Identify which cell holds the provided text, then report its [X, Y] central coordinate. 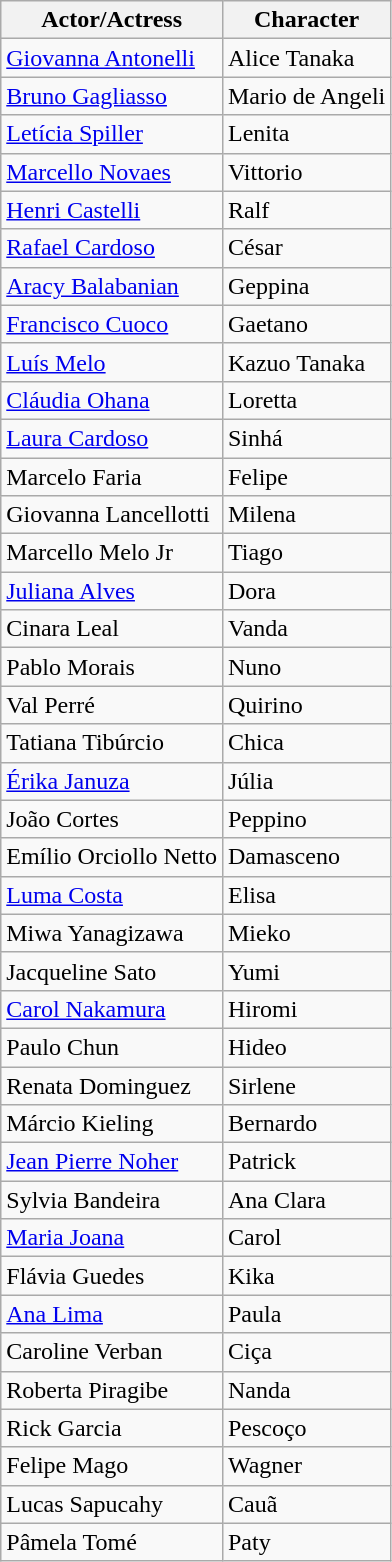
Caroline Verban [112, 1352]
Mieko [306, 933]
Henri Castelli [112, 210]
Felipe Mago [112, 1466]
Giovanna Antonelli [112, 58]
Bernardo [306, 1124]
Chica [306, 743]
Aracy Balabanian [112, 286]
Ana Clara [306, 1200]
Rafael Cardoso [112, 248]
César [306, 248]
Luma Costa [112, 895]
Letícia Spiller [112, 134]
Pescoço [306, 1428]
Márcio Kieling [112, 1124]
Gaetano [306, 324]
Quirino [306, 705]
Tiago [306, 553]
Pablo Morais [112, 667]
Paula [306, 1314]
Geppina [306, 286]
Juliana Alves [112, 591]
Roberta Piragibe [112, 1390]
Loretta [306, 400]
Paulo Chun [112, 1047]
Felipe [306, 477]
Luís Melo [112, 362]
Sirlene [306, 1085]
Marcelo Faria [112, 477]
Rick Garcia [112, 1428]
Jacqueline Sato [112, 971]
Giovanna Lancellotti [112, 515]
Laura Cardoso [112, 438]
Mario de Angeli [306, 96]
Sylvia Bandeira [112, 1200]
João Cortes [112, 819]
Ciça [306, 1352]
Cauã [306, 1504]
Kika [306, 1276]
Bruno Gagliasso [112, 96]
Renata Dominguez [112, 1085]
Val Perré [112, 705]
Dora [306, 591]
Nanda [306, 1390]
Nuno [306, 667]
Carol [306, 1238]
Emílio Orciollo Netto [112, 857]
Damasceno [306, 857]
Elisa [306, 895]
Kazuo Tanaka [306, 362]
Alice Tanaka [306, 58]
Érika Januza [112, 781]
Maria Joana [112, 1238]
Ralf [306, 210]
Pâmela Tomé [112, 1542]
Actor/Actress [112, 20]
Sinhá [306, 438]
Lenita [306, 134]
Milena [306, 515]
Ana Lima [112, 1314]
Vanda [306, 629]
Hiromi [306, 1009]
Hideo [306, 1047]
Marcello Melo Jr [112, 553]
Peppino [306, 819]
Marcello Novaes [112, 172]
Jean Pierre Noher [112, 1162]
Tatiana Tibúrcio [112, 743]
Miwa Yanagizawa [112, 933]
Character [306, 20]
Wagner [306, 1466]
Lucas Sapucahy [112, 1504]
Francisco Cuoco [112, 324]
Flávia Guedes [112, 1276]
Júlia [306, 781]
Cinara Leal [112, 629]
Vittorio [306, 172]
Patrick [306, 1162]
Carol Nakamura [112, 1009]
Paty [306, 1542]
Cláudia Ohana [112, 400]
Yumi [306, 971]
